Pinpoint the cell where the given text exists, returning its (x, y) midpoint coordinate. 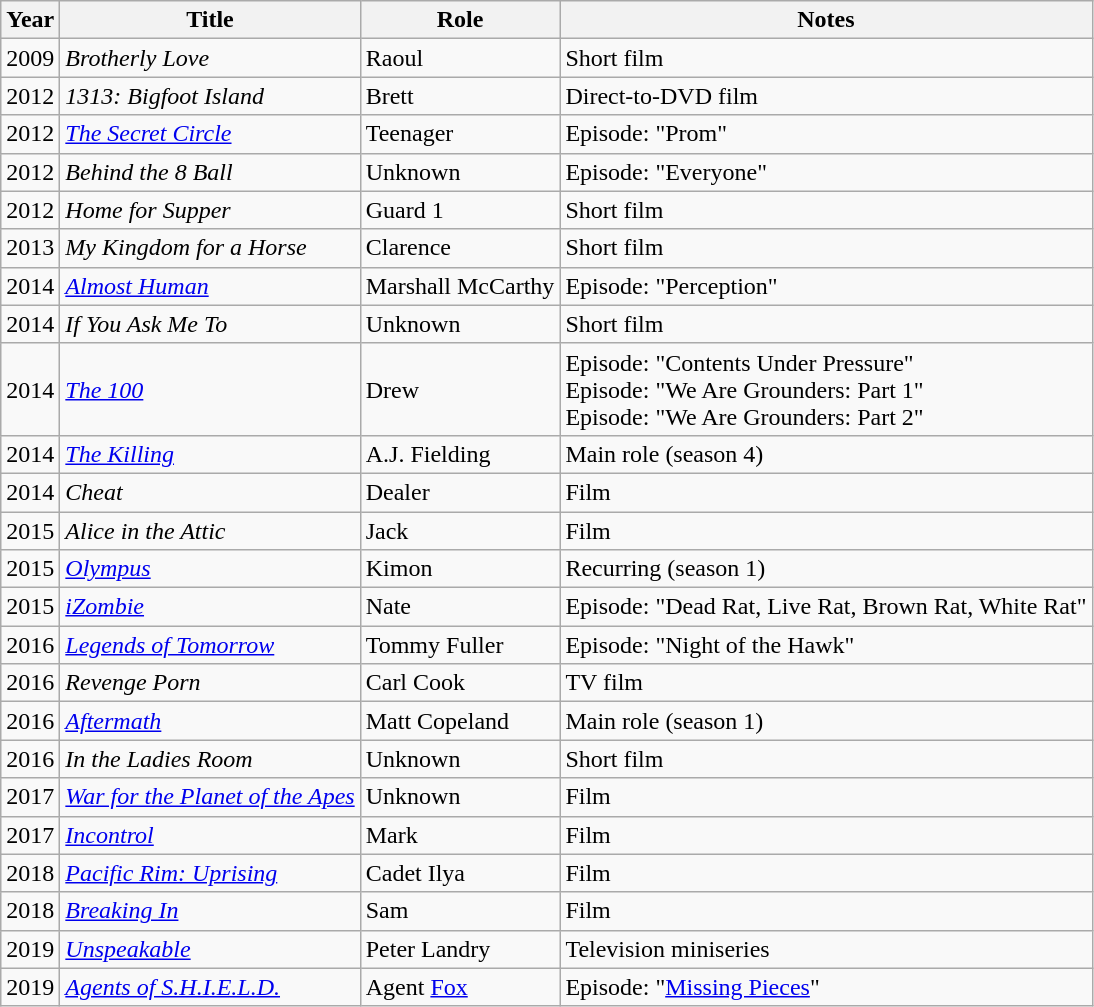
Episode: "Prom" (826, 134)
Episode: "Perception" (826, 286)
Guard 1 (460, 210)
Agents of S.H.I.E.L.D. (210, 987)
Nate (460, 607)
Episode: "Contents Under Pressure" Episode: "We Are Grounders: Part 1" Episode: "We Are Grounders: Part 2" (826, 389)
Brett (460, 96)
Cadet Ilya (460, 873)
Alice in the Attic (210, 531)
1313: Bigfoot Island (210, 96)
My Kingdom for a Horse (210, 248)
Episode: "Everyone" (826, 172)
Olympus (210, 569)
Agent Fox (460, 987)
Main role (season 4) (826, 454)
Brotherly Love (210, 58)
Drew (460, 389)
Aftermath (210, 721)
The Secret Circle (210, 134)
Legends of Tomorrow (210, 645)
Episode: "Night of the Hawk" (826, 645)
Revenge Porn (210, 683)
2009 (30, 58)
Main role (season 1) (826, 721)
Breaking In (210, 911)
Incontrol (210, 835)
Peter Landry (460, 949)
Home for Supper (210, 210)
Mark (460, 835)
Jack (460, 531)
Carl Cook (460, 683)
Episode: "Missing Pieces" (826, 987)
The Killing (210, 454)
Cheat (210, 492)
Television miniseries (826, 949)
In the Ladies Room (210, 759)
War for the Planet of the Apes (210, 797)
Almost Human (210, 286)
Sam (460, 911)
A.J. Fielding (460, 454)
2013 (30, 248)
Kimon (460, 569)
Teenager (460, 134)
Matt Copeland (460, 721)
Behind the 8 Ball (210, 172)
Pacific Rim: Uprising (210, 873)
Unspeakable (210, 949)
The 100 (210, 389)
If You Ask Me To (210, 324)
TV film (826, 683)
Title (210, 20)
Dealer (460, 492)
Raoul (460, 58)
Direct-to-DVD film (826, 96)
Recurring (season 1) (826, 569)
Tommy Fuller (460, 645)
Role (460, 20)
Marshall McCarthy (460, 286)
Clarence (460, 248)
Year (30, 20)
Notes (826, 20)
iZombie (210, 607)
Episode: "Dead Rat, Live Rat, Brown Rat, White Rat" (826, 607)
